Identify which cell holds the provided text, then report its (x, y) central coordinate. 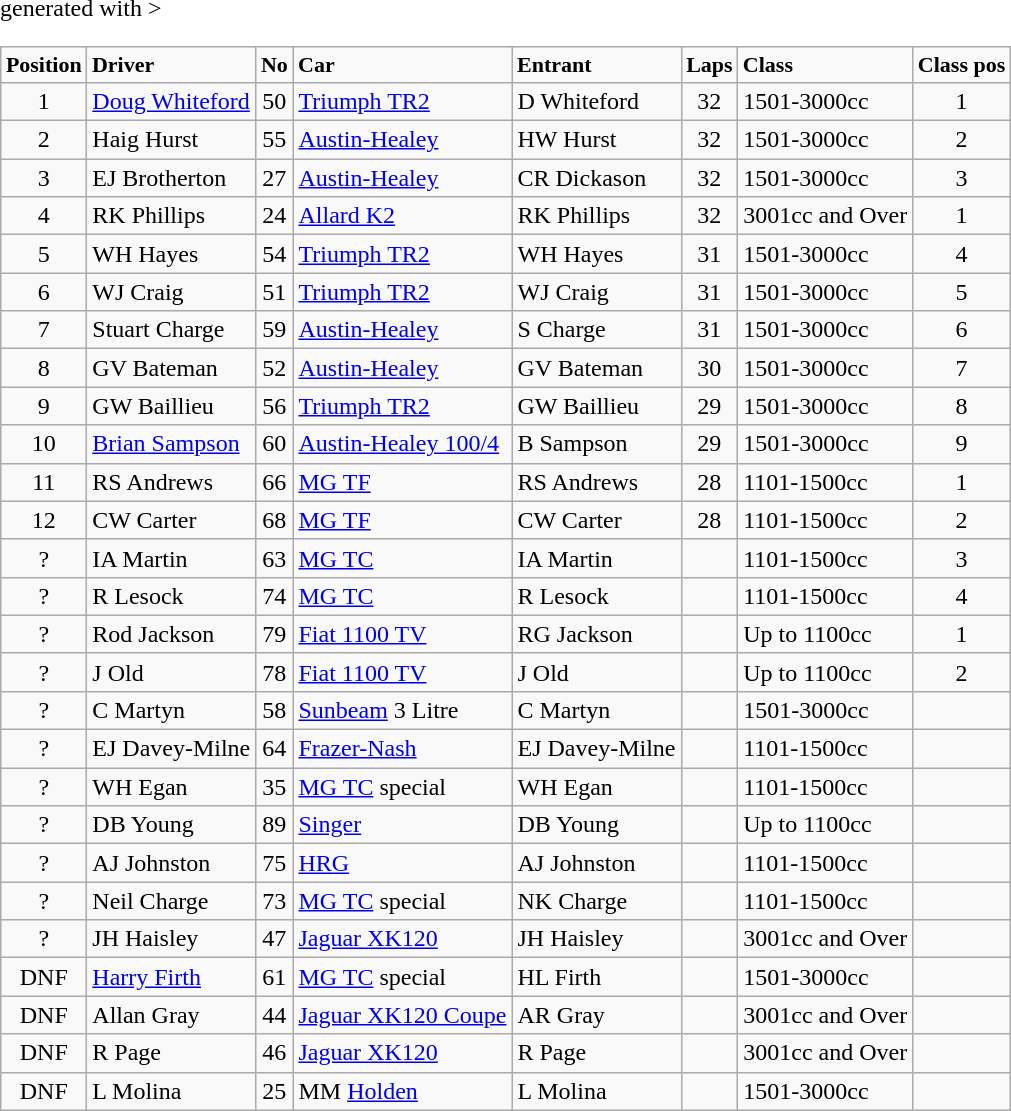
30 (710, 368)
89 (274, 825)
59 (274, 330)
50 (274, 102)
66 (274, 482)
25 (274, 1091)
Allard K2 (402, 216)
24 (274, 216)
12 (44, 520)
NK Charge (596, 901)
46 (274, 1053)
Austin-Healey 100/4 (402, 444)
RG Jackson (596, 634)
47 (274, 939)
HL Firth (596, 977)
Harry Firth (172, 977)
MM Holden (402, 1091)
HRG (402, 863)
51 (274, 292)
74 (274, 596)
75 (274, 863)
Frazer-Nash (402, 749)
Class (826, 65)
61 (274, 977)
Sunbeam 3 Litre (402, 711)
78 (274, 672)
Doug Whiteford (172, 102)
Haig Hurst (172, 140)
54 (274, 254)
Neil Charge (172, 901)
64 (274, 749)
Stuart Charge (172, 330)
Rod Jackson (172, 634)
Allan Gray (172, 1015)
Driver (172, 65)
D Whiteford (596, 102)
Class pos (962, 65)
58 (274, 711)
60 (274, 444)
Position (44, 65)
No (274, 65)
CR Dickason (596, 178)
Singer (402, 825)
11 (44, 482)
Car (402, 65)
27 (274, 178)
56 (274, 406)
Entrant (596, 65)
68 (274, 520)
S Charge (596, 330)
79 (274, 634)
AR Gray (596, 1015)
63 (274, 558)
44 (274, 1015)
Brian Sampson (172, 444)
55 (274, 140)
Laps (710, 65)
Jaguar XK120 Coupe (402, 1015)
35 (274, 787)
EJ Brotherton (172, 178)
B Sampson (596, 444)
52 (274, 368)
HW Hurst (596, 140)
73 (274, 901)
10 (44, 444)
